Output the [X, Y] coordinate of the center of the cell containing the given text.  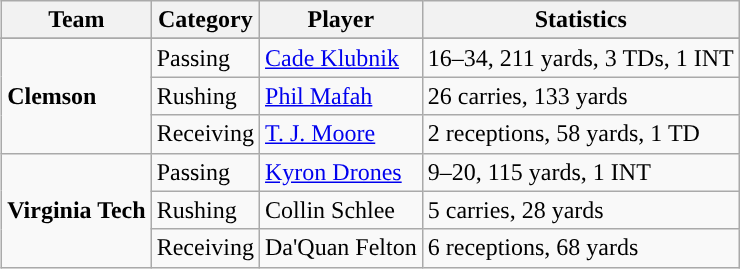
Statistics [580, 20]
5 carries, 28 yards [580, 210]
Cade Klubnik [342, 58]
Team [77, 20]
Category [205, 20]
Kyron Drones [342, 172]
T. J. Moore [342, 134]
Collin Schlee [342, 210]
Virginia Tech [77, 210]
26 carries, 133 yards [580, 96]
Da'Quan Felton [342, 248]
2 receptions, 58 yards, 1 TD [580, 134]
Phil Mafah [342, 96]
6 receptions, 68 yards [580, 248]
9–20, 115 yards, 1 INT [580, 172]
16–34, 211 yards, 3 TDs, 1 INT [580, 58]
Player [342, 20]
Clemson [77, 96]
